Return the (X, Y) coordinate for the center point of the cell that contains the specified text.  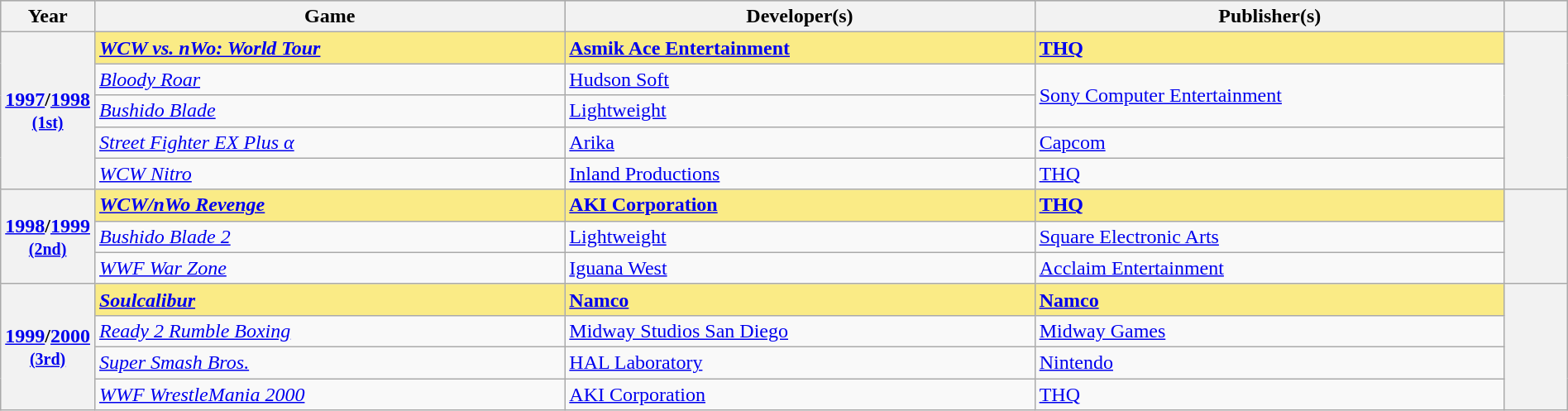
Super Smash Bros. (329, 362)
WCW vs. nWo: World Tour (329, 48)
WCW/nWo Revenge (329, 205)
Midway Games (1269, 331)
WCW Nitro (329, 174)
Inland Productions (800, 174)
Bushido Blade (329, 111)
Acclaim Entertainment (1269, 268)
Asmik Ace Entertainment (800, 48)
Nintendo (1269, 362)
Iguana West (800, 268)
Year (48, 17)
1997/1998 (1st) (48, 111)
Square Electronic Arts (1269, 237)
Hudson Soft (800, 79)
Arika (800, 142)
WWF WrestleMania 2000 (329, 394)
1999/2000 (3rd) (48, 346)
Publisher(s) (1269, 17)
Capcom (1269, 142)
Game (329, 17)
Street Fighter EX Plus α (329, 142)
Bushido Blade 2 (329, 237)
Developer(s) (800, 17)
Bloody Roar (329, 79)
Ready 2 Rumble Boxing (329, 331)
HAL Laboratory (800, 362)
WWF War Zone (329, 268)
Soulcalibur (329, 299)
Midway Studios San Diego (800, 331)
1998/1999 (2nd) (48, 237)
Sony Computer Entertainment (1269, 95)
